Output the [X, Y] coordinate of the center of the cell containing the given text.  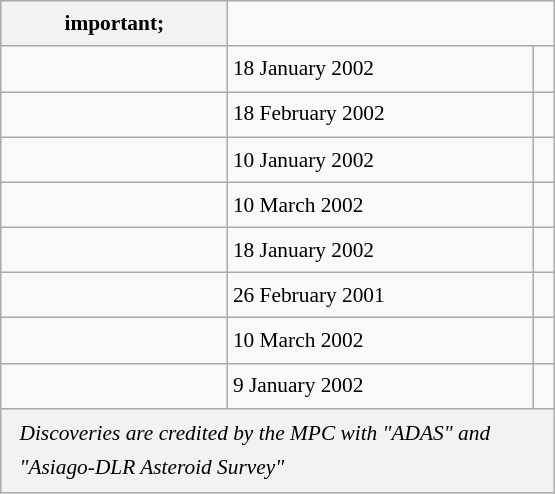
10 January 2002 [381, 160]
Discoveries are credited by the MPC with "ADAS" and "Asiago-DLR Asteroid Survey" [278, 450]
important; [114, 24]
26 February 2001 [381, 296]
9 January 2002 [381, 386]
18 February 2002 [381, 114]
